Scan for the cell matching the given text and deliver its (X, Y) coordinate at center. 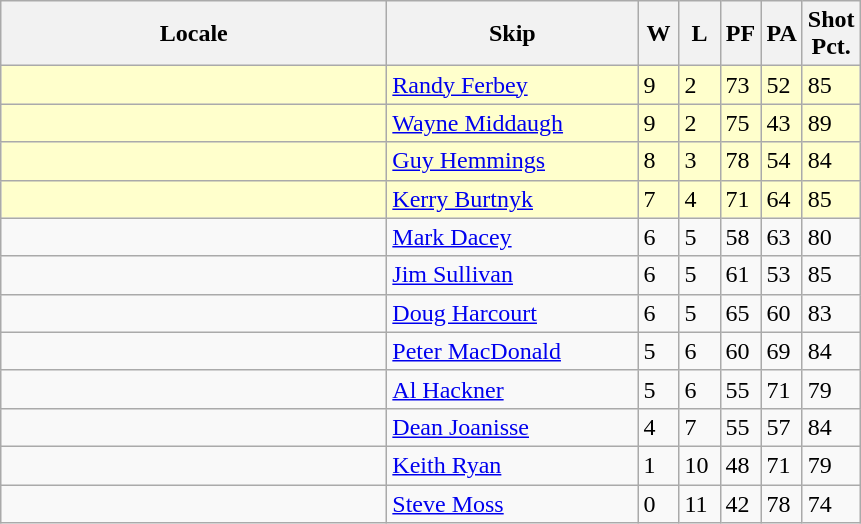
Keith Ryan (512, 465)
11 (700, 503)
Doug Harcourt (512, 313)
69 (782, 351)
8 (658, 161)
75 (740, 123)
48 (740, 465)
57 (782, 427)
Skip (512, 34)
Shot Pct. (831, 34)
L (700, 34)
Peter MacDonald (512, 351)
83 (831, 313)
65 (740, 313)
10 (700, 465)
74 (831, 503)
54 (782, 161)
80 (831, 237)
PA (782, 34)
PF (740, 34)
1 (658, 465)
42 (740, 503)
Randy Ferbey (512, 85)
61 (740, 275)
W (658, 34)
0 (658, 503)
Locale (194, 34)
Jim Sullivan (512, 275)
89 (831, 123)
73 (740, 85)
3 (700, 161)
53 (782, 275)
Wayne Middaugh (512, 123)
58 (740, 237)
Steve Moss (512, 503)
52 (782, 85)
Dean Joanisse (512, 427)
63 (782, 237)
Mark Dacey (512, 237)
43 (782, 123)
64 (782, 199)
Kerry Burtnyk (512, 199)
Al Hackner (512, 389)
Guy Hemmings (512, 161)
